Extract the (X, Y) coordinate from the center of the cell holding the provided text.  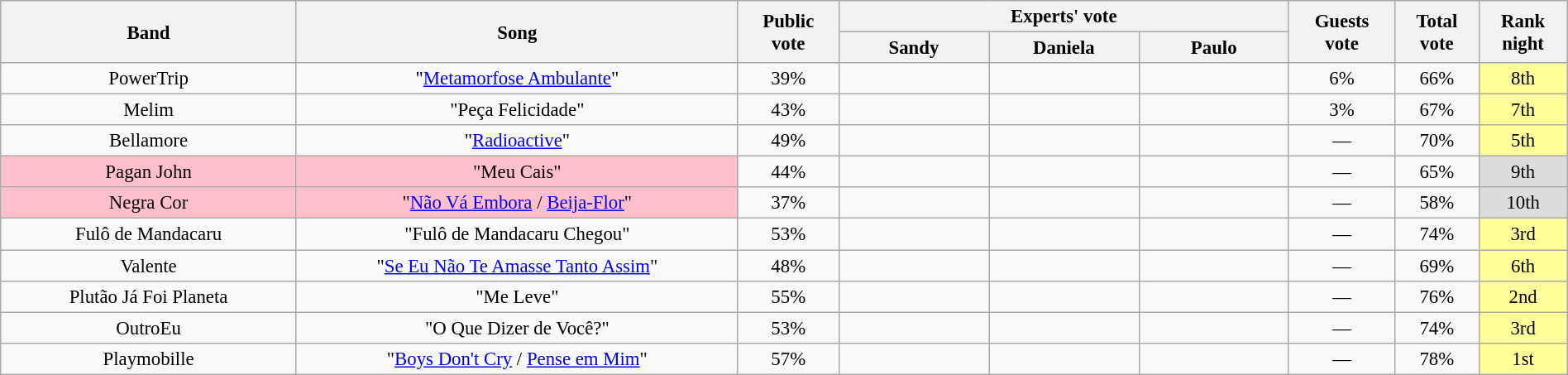
Experts' vote (1064, 17)
"Meu Cais" (517, 172)
Bellamore (149, 141)
6% (1341, 79)
Totalvote (1437, 31)
"Não Vá Embora / Beija-Flor" (517, 203)
76% (1437, 296)
43% (788, 110)
Band (149, 31)
55% (788, 296)
67% (1437, 110)
44% (788, 172)
65% (1437, 172)
7th (1523, 110)
78% (1437, 358)
PowerTrip (149, 79)
39% (788, 79)
"Fulô de Mandacaru Chegou" (517, 234)
10th (1523, 203)
"Me Leve" (517, 296)
70% (1437, 141)
"Radioactive" (517, 141)
66% (1437, 79)
48% (788, 266)
"Se Eu Não Te Amasse Tanto Assim" (517, 266)
"Boys Don't Cry / Pense em Mim" (517, 358)
37% (788, 203)
Pagan John (149, 172)
58% (1437, 203)
8th (1523, 79)
Valente (149, 266)
Daniela (1064, 48)
Plutão Já Foi Planeta (149, 296)
Ranknight (1523, 31)
57% (788, 358)
5th (1523, 141)
2nd (1523, 296)
"Metamorfose Ambulante" (517, 79)
Fulô de Mandacaru (149, 234)
Song (517, 31)
OutroEu (149, 328)
Publicvote (788, 31)
Negra Cor (149, 203)
1st (1523, 358)
Paulo (1214, 48)
"O Que Dizer de Você?" (517, 328)
Playmobille (149, 358)
"Peça Felicidade" (517, 110)
Sandy (913, 48)
9th (1523, 172)
Guestsvote (1341, 31)
3% (1341, 110)
69% (1437, 266)
49% (788, 141)
6th (1523, 266)
Melim (149, 110)
